Extract the [X, Y] coordinate from the center of the cell holding the provided text.  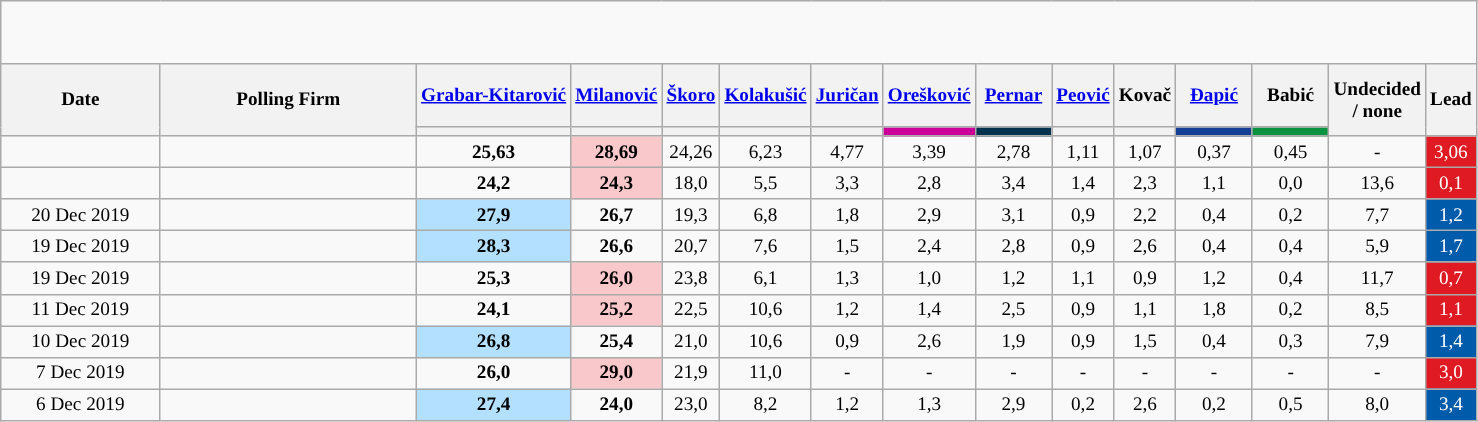
2,5 [1014, 310]
25,2 [616, 310]
28,3 [494, 247]
6,8 [766, 215]
Polling Firm [288, 100]
27,9 [494, 215]
5,5 [766, 183]
6,1 [766, 278]
Škoro [691, 96]
29,0 [616, 373]
Đapić [1214, 96]
Babić [1290, 96]
7,9 [1378, 342]
Peović [1083, 96]
24,26 [691, 152]
Pernar [1014, 96]
25,63 [494, 152]
7,7 [1378, 215]
7,6 [766, 247]
26,7 [616, 215]
0,0 [1290, 183]
3,0 [1452, 373]
8,5 [1378, 310]
Lead [1452, 100]
22,5 [691, 310]
3,3 [847, 183]
26,8 [494, 342]
Juričan [847, 96]
5,9 [1378, 247]
3,39 [929, 152]
13,6 [1378, 183]
Kovač [1144, 96]
2,4 [929, 247]
11,0 [766, 373]
2,2 [1144, 215]
23,8 [691, 278]
24,1 [494, 310]
21,9 [691, 373]
0,1 [1452, 183]
19,3 [691, 215]
23,0 [691, 405]
2,78 [1014, 152]
3,1 [1014, 215]
0,5 [1290, 405]
24,2 [494, 183]
8,0 [1378, 405]
4,77 [847, 152]
27,4 [494, 405]
Grabar-Kitarović [494, 96]
1,0 [929, 278]
Kolakušić [766, 96]
Date [80, 100]
25,4 [616, 342]
7 Dec 2019 [80, 373]
10 Dec 2019 [80, 342]
0,37 [1214, 152]
11 Dec 2019 [80, 310]
1,11 [1083, 152]
25,3 [494, 278]
0,7 [1452, 278]
1,07 [1144, 152]
0,45 [1290, 152]
6 Dec 2019 [80, 405]
28,69 [616, 152]
20 Dec 2019 [80, 215]
24,0 [616, 405]
Milanović [616, 96]
18,0 [691, 183]
1,7 [1452, 247]
1,9 [1014, 342]
20,7 [691, 247]
0,3 [1290, 342]
2,3 [1144, 183]
24,3 [616, 183]
21,0 [691, 342]
6,23 [766, 152]
11,7 [1378, 278]
3,06 [1452, 152]
26,6 [616, 247]
8,2 [766, 405]
Orešković [929, 96]
Undecided / none [1378, 100]
